Provide the (X, Y) coordinate of the cell's center where the given text is located.  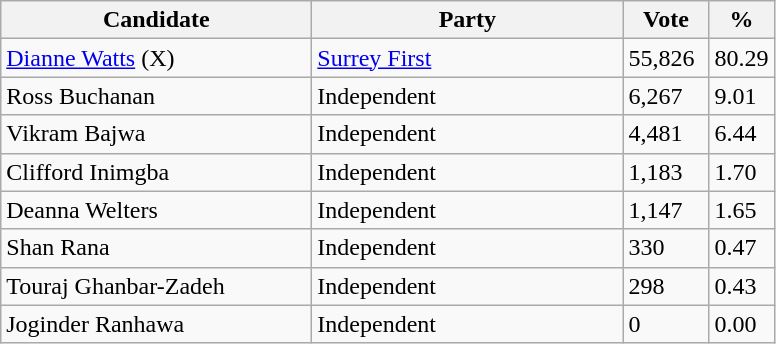
Dianne Watts (X) (156, 58)
330 (666, 248)
Touraj Ghanbar-Zadeh (156, 286)
1,147 (666, 210)
Surrey First (468, 58)
0.47 (742, 248)
Deanna Welters (156, 210)
0 (666, 324)
Joginder Ranhawa (156, 324)
55,826 (666, 58)
9.01 (742, 96)
Clifford Inimgba (156, 172)
80.29 (742, 58)
Ross Buchanan (156, 96)
Vikram Bajwa (156, 134)
1,183 (666, 172)
Shan Rana (156, 248)
4,481 (666, 134)
6,267 (666, 96)
Vote (666, 20)
6.44 (742, 134)
Candidate (156, 20)
1.70 (742, 172)
Party (468, 20)
0.43 (742, 286)
1.65 (742, 210)
% (742, 20)
0.00 (742, 324)
298 (666, 286)
